Return the (x, y) coordinate for the center point of the cell that contains the specified text.  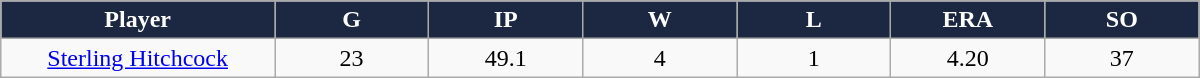
L (814, 20)
49.1 (506, 58)
Player (138, 20)
37 (1122, 58)
G (352, 20)
1 (814, 58)
23 (352, 58)
ERA (968, 20)
4 (660, 58)
4.20 (968, 58)
IP (506, 20)
SO (1122, 20)
Sterling Hitchcock (138, 58)
W (660, 20)
